Output the (x, y) coordinate of the center of the cell containing the given text.  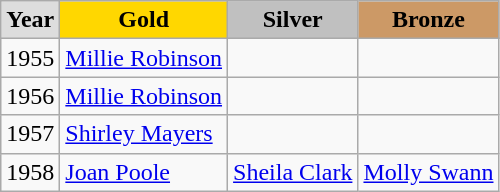
Joan Poole (144, 172)
Bronze (428, 20)
Year (30, 20)
Sheila Clark (293, 172)
1956 (30, 96)
1958 (30, 172)
Shirley Mayers (144, 134)
1955 (30, 58)
Molly Swann (428, 172)
Silver (293, 20)
1957 (30, 134)
Gold (144, 20)
